Identify which cell holds the provided text, then report its [X, Y] central coordinate. 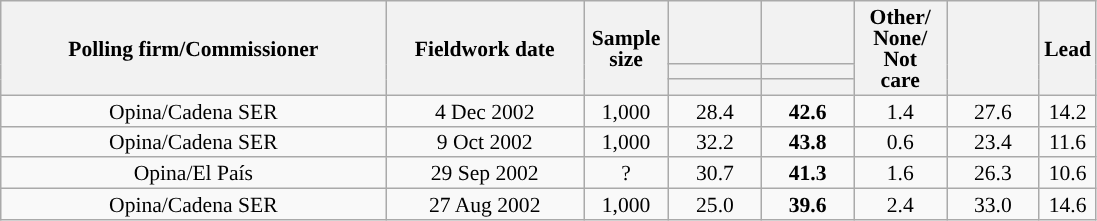
23.4 [992, 142]
27 Aug 2002 [485, 204]
39.6 [808, 204]
1.6 [900, 174]
2.4 [900, 204]
9 Oct 2002 [485, 142]
14.2 [1068, 110]
32.2 [716, 142]
43.8 [808, 142]
30.7 [716, 174]
25.0 [716, 204]
41.3 [808, 174]
26.3 [992, 174]
1.4 [900, 110]
Lead [1068, 48]
Polling firm/Commissioner [194, 48]
28.4 [716, 110]
Opina/El País [194, 174]
10.6 [1068, 174]
33.0 [992, 204]
11.6 [1068, 142]
42.6 [808, 110]
Sample size [626, 48]
? [626, 174]
Other/None/Notcare [900, 48]
Fieldwork date [485, 48]
27.6 [992, 110]
4 Dec 2002 [485, 110]
0.6 [900, 142]
29 Sep 2002 [485, 174]
14.6 [1068, 204]
